Find where the given text appears and provide that cell's center as [X, Y] coordinate. 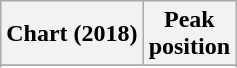
Chart (2018) [72, 34]
Peakposition [189, 34]
